Scan for the cell matching the given text and deliver its (x, y) coordinate at center. 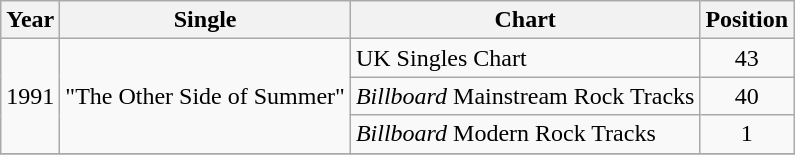
1 (747, 134)
Billboard Mainstream Rock Tracks (525, 96)
Billboard Modern Rock Tracks (525, 134)
1991 (30, 96)
Single (206, 20)
UK Singles Chart (525, 58)
Year (30, 20)
43 (747, 58)
Chart (525, 20)
40 (747, 96)
"The Other Side of Summer" (206, 96)
Position (747, 20)
